Return [x, y] of the center of cell containing provided text 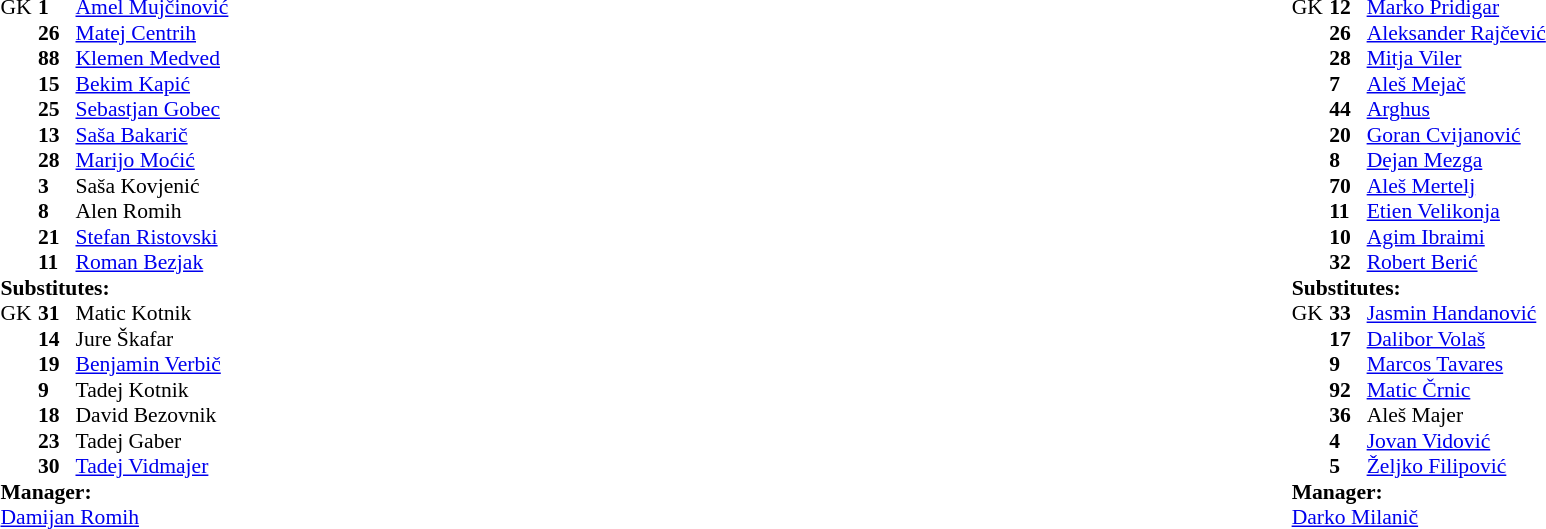
David Bezovnik [152, 415]
44 [1348, 109]
Željko Filipović [1456, 467]
Matic Črnic [1456, 390]
Alen Romih [152, 211]
Mitja Viler [1456, 59]
Matic Kotnik [152, 313]
21 [57, 237]
3 [57, 186]
Aleš Majer [1456, 415]
31 [57, 313]
Roman Bezjak [152, 263]
Bekim Kapić [152, 84]
20 [1348, 135]
Robert Berić [1456, 263]
18 [57, 415]
Tadej Vidmajer [152, 467]
Etien Velikonja [1456, 211]
Tadej Gaber [152, 441]
Aleksander Rajčević [1456, 33]
Aleš Mejač [1456, 84]
19 [57, 365]
Aleš Mertelj [1456, 186]
Dejan Mezga [1456, 161]
Marcos Tavares [1456, 365]
15 [57, 84]
14 [57, 339]
36 [1348, 415]
Jasmin Handanović [1456, 313]
Benjamin Verbič [152, 365]
Stefan Ristovski [152, 237]
Matej Centrih [152, 33]
Jovan Vidović [1456, 441]
7 [1348, 84]
10 [1348, 237]
Dalibor Volaš [1456, 339]
70 [1348, 186]
Marijo Moćić [152, 161]
Agim Ibraimi [1456, 237]
23 [57, 441]
Tadej Kotnik [152, 390]
5 [1348, 467]
Goran Cvijanović [1456, 135]
Klemen Medved [152, 59]
Sebastjan Gobec [152, 109]
32 [1348, 263]
Arghus [1456, 109]
13 [57, 135]
Jure Škafar [152, 339]
17 [1348, 339]
4 [1348, 441]
Saša Kovjenić [152, 186]
33 [1348, 313]
92 [1348, 390]
Saša Bakarič [152, 135]
88 [57, 59]
30 [57, 467]
25 [57, 109]
